Identify which cell holds the provided text, then report its (X, Y) central coordinate. 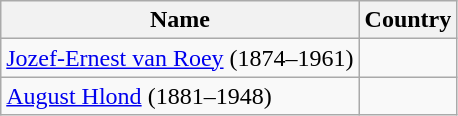
Jozef-Ernest van Roey (1874–1961) (180, 58)
August Hlond (1881–1948) (180, 96)
Country (408, 20)
Name (180, 20)
